Locate the cell with the specified text and output its [X, Y] center coordinate. 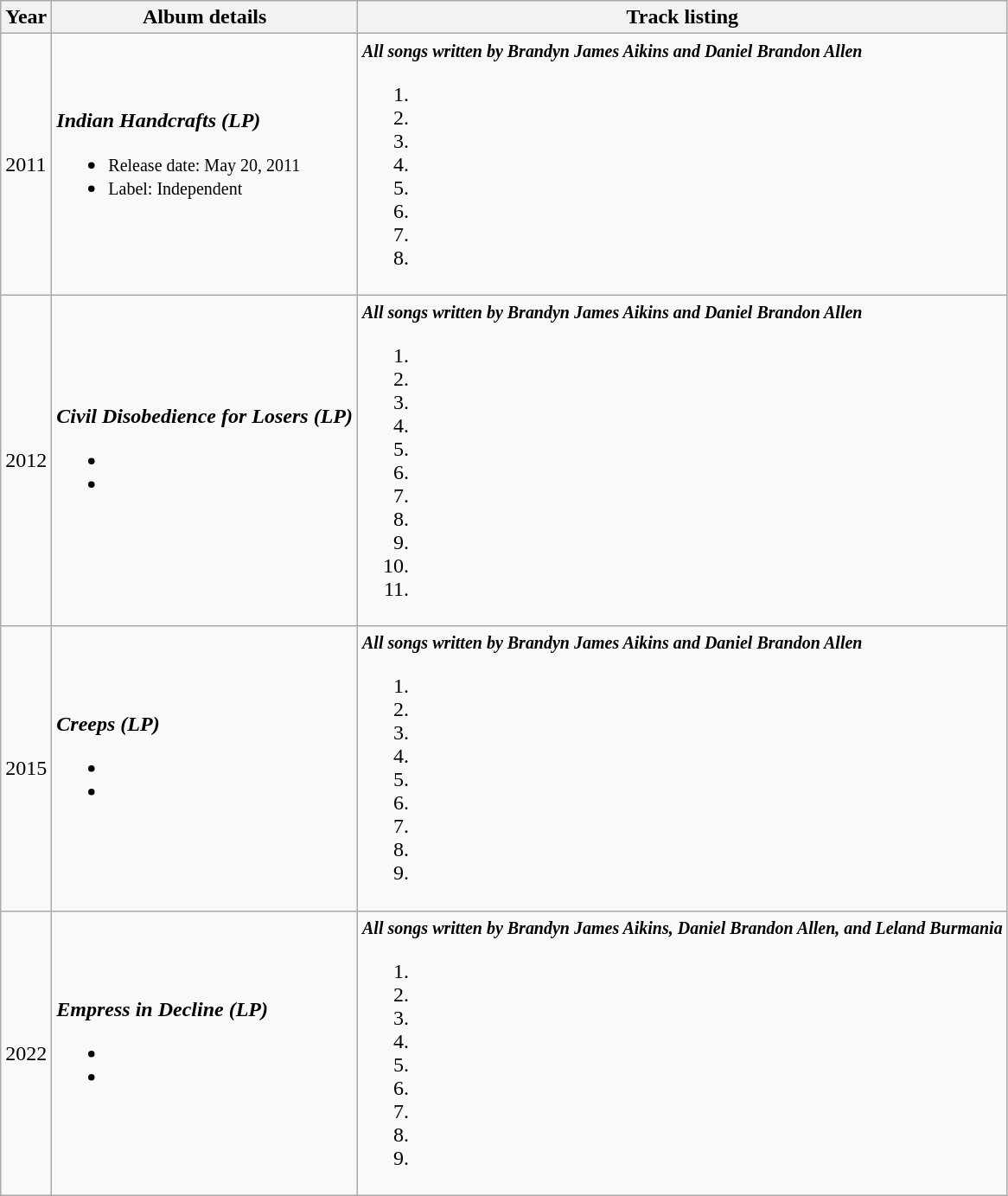
Track listing [682, 17]
Empress in Decline (LP) [205, 1053]
2012 [26, 460]
All songs written by Brandyn James Aikins, Daniel Brandon Allen, and Leland Burmania [682, 1053]
Indian Handcrafts (LP)Release date: May 20, 2011Label: Independent [205, 164]
Album details [205, 17]
2011 [26, 164]
Creeps (LP) [205, 768]
Civil Disobedience for Losers (LP) [205, 460]
Year [26, 17]
2022 [26, 1053]
2015 [26, 768]
